Provide the [X, Y] coordinate of the cell's center where the given text is located.  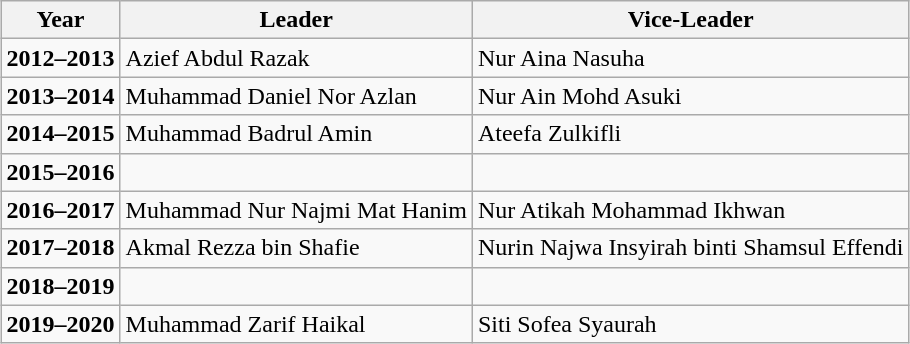
Year [60, 20]
2019–2020 [60, 324]
Nur Aina Nasuha [690, 58]
Muhammad Nur Najmi Mat Hanim [296, 210]
Muhammad Badrul Amin [296, 134]
Nur Ain Mohd Asuki [690, 96]
2012–2013 [60, 58]
2014–2015 [60, 134]
Siti Sofea Syaurah [690, 324]
2013–2014 [60, 96]
Vice-Leader [690, 20]
2016–2017 [60, 210]
Nurin Najwa Insyirah binti Shamsul Effendi [690, 248]
Akmal Rezza bin Shafie [296, 248]
Leader [296, 20]
Nur Atikah Mohammad Ikhwan [690, 210]
2015–2016 [60, 172]
Muhammad Daniel Nor Azlan [296, 96]
Muhammad Zarif Haikal [296, 324]
Ateefa Zulkifli [690, 134]
2018–2019 [60, 286]
2017–2018 [60, 248]
Azief Abdul Razak [296, 58]
